Provide the [X, Y] coordinate of the cell's center where the given text is located.  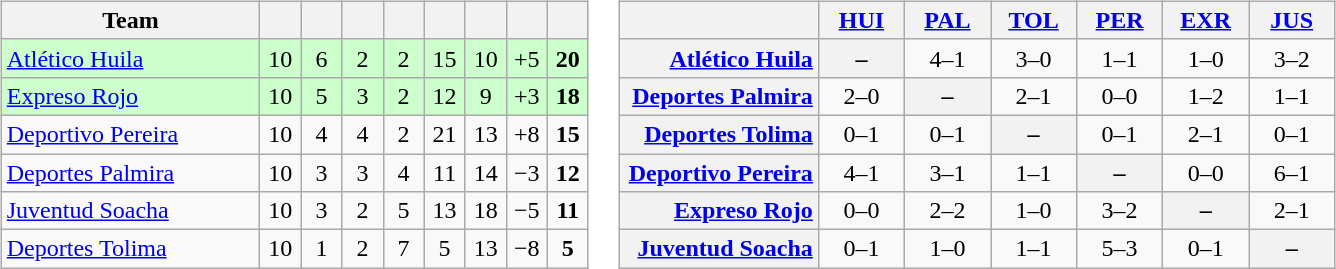
9 [486, 96]
2–0 [861, 96]
3–0 [1033, 58]
7 [404, 249]
PAL [947, 20]
14 [486, 173]
TOL [1033, 20]
+5 [526, 58]
1–2 [1206, 96]
6 [322, 58]
EXR [1206, 20]
3–1 [947, 173]
+8 [526, 134]
21 [444, 134]
−3 [526, 173]
5–3 [1120, 249]
2–2 [947, 211]
JUS [1292, 20]
−8 [526, 249]
Team [130, 20]
20 [568, 58]
−5 [526, 211]
HUI [861, 20]
+3 [526, 96]
PER [1120, 20]
1 [322, 249]
6–1 [1292, 173]
